Identify which cell holds the provided text, then report its (x, y) central coordinate. 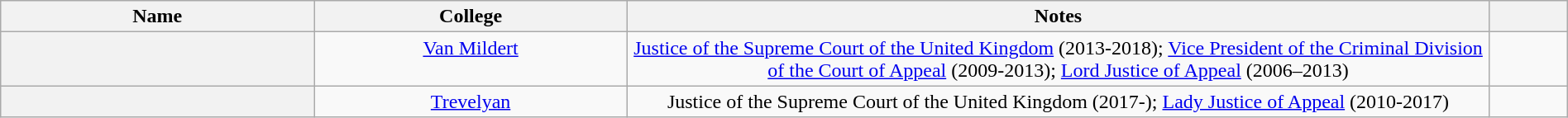
Van Mildert (471, 59)
Justice of the Supreme Court of the United Kingdom (2017-); Lady Justice of Appeal (2010-2017) (1059, 101)
College (471, 17)
Notes (1059, 17)
Trevelyan (471, 101)
Name (157, 17)
